Return the (x, y) coordinate for the center point of the cell that contains the specified text.  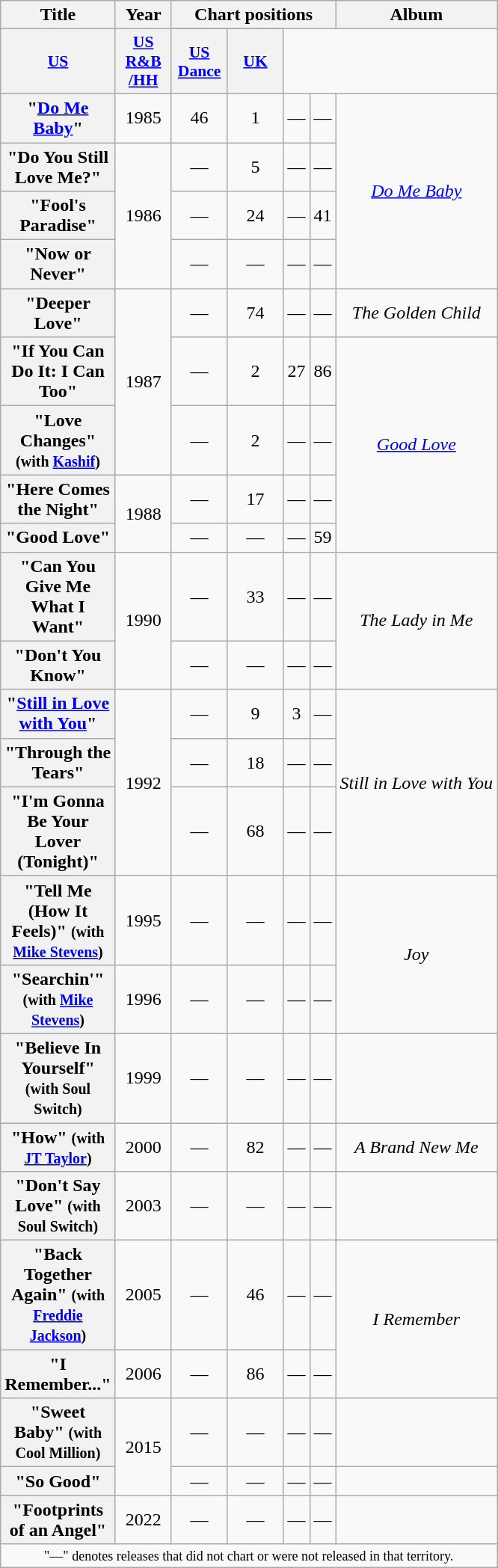
2015 (144, 1447)
"So Good" (58, 1481)
The Lady in Me (416, 621)
1988 (144, 513)
59 (323, 538)
Chart positions (253, 15)
41 (323, 215)
US (58, 61)
27 (296, 372)
5 (256, 166)
Title (58, 15)
"Tell Me (How It Feels)" (with Mike Stevens) (58, 920)
74 (256, 313)
1985 (144, 118)
1992 (144, 782)
"Sweet Baby" (with Cool Million) (58, 1433)
The Golden Child (416, 313)
2005 (144, 1295)
1996 (144, 999)
"If You Can Do It: I Can Too" (58, 372)
2022 (144, 1519)
"Don't Say Love" (with Soul Switch) (58, 1206)
UK (256, 61)
"Can You Give Me What I Want" (58, 597)
Good Love (416, 444)
"Do You Still Love Me?" (58, 166)
1 (256, 118)
9 (256, 713)
A Brand New Me (416, 1147)
"Fool's Paradise" (58, 215)
"Back Together Again" (with Freddie Jackson) (58, 1295)
"Deeper Love" (58, 313)
"Searchin'" (with Mike Stevens) (58, 999)
USDance (199, 61)
18 (256, 763)
"Believe In Yourself" (with Soul Switch) (58, 1078)
Year (144, 15)
1986 (144, 215)
Joy (416, 954)
"I'm Gonna Be Your Lover (Tonight)" (58, 831)
"Footprints of an Angel" (58, 1519)
1995 (144, 920)
"How" (with JT Taylor) (58, 1147)
1999 (144, 1078)
"Through the Tears" (58, 763)
33 (256, 597)
"Still in Love with You" (58, 713)
3 (296, 713)
Still in Love with You (416, 782)
"Don't You Know" (58, 665)
24 (256, 215)
"—" denotes releases that did not chart or were not released in that territory. (249, 1555)
68 (256, 831)
"Do Me Baby" (58, 118)
"Love Changes" (with Kashif) (58, 440)
"Good Love" (58, 538)
USR&B/HH (144, 61)
1990 (144, 621)
I Remember (416, 1319)
17 (256, 499)
1987 (144, 381)
"I Remember..." (58, 1374)
2000 (144, 1147)
Do Me Baby (416, 191)
"Here Comes the Night" (58, 499)
Album (416, 15)
82 (256, 1147)
"Now or Never" (58, 265)
2003 (144, 1206)
2006 (144, 1374)
